Find where the given text appears and provide that cell's center as [X, Y] coordinate. 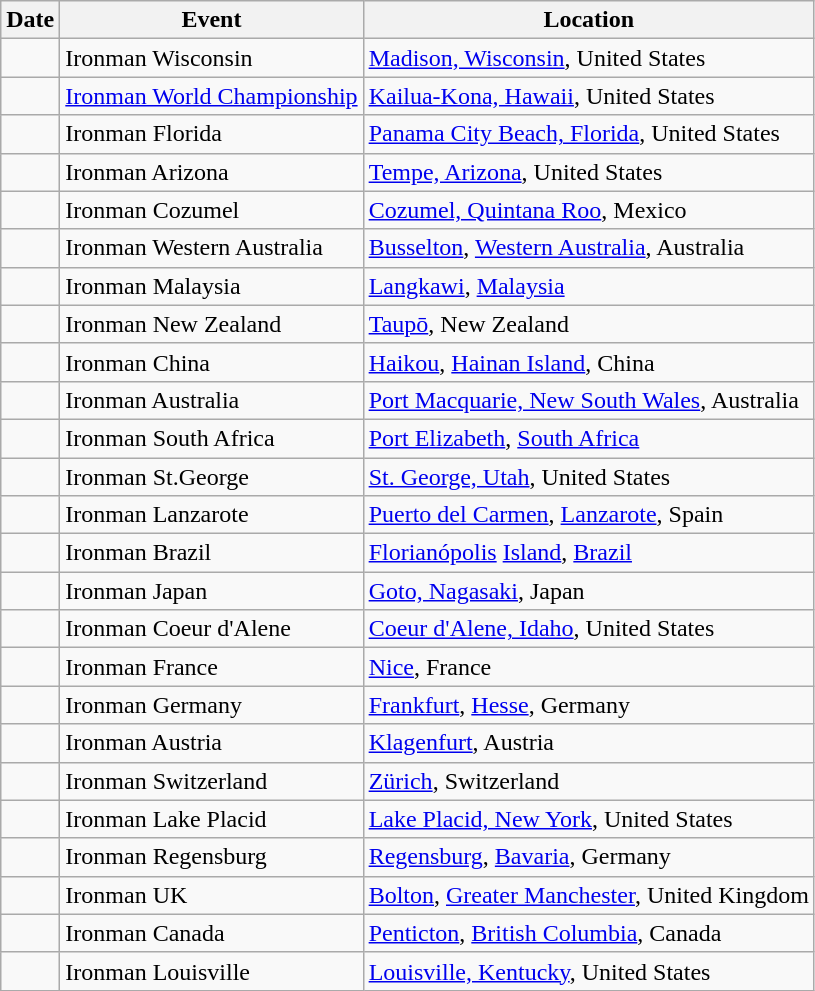
Ironman New Zealand [212, 324]
Kailua-Kona, Hawaii, United States [588, 96]
Port Elizabeth, South Africa [588, 438]
Louisville, Kentucky, United States [588, 971]
Ironman UK [212, 895]
Tempe, Arizona, United States [588, 172]
Ironman Lanzarote [212, 515]
Lake Placid, New York, United States [588, 819]
Nice, France [588, 667]
Ironman Arizona [212, 172]
Event [212, 20]
Ironman St.George [212, 477]
Bolton, Greater Manchester, United Kingdom [588, 895]
Ironman Austria [212, 743]
Ironman Louisville [212, 971]
Frankfurt, Hesse, Germany [588, 705]
Date [30, 20]
Taupō, New Zealand [588, 324]
Ironman South Africa [212, 438]
St. George, Utah, United States [588, 477]
Goto, Nagasaki, Japan [588, 591]
Ironman Regensburg [212, 857]
Ironman France [212, 667]
Regensburg, Bavaria, Germany [588, 857]
Ironman Western Australia [212, 248]
Cozumel, Quintana Roo, Mexico [588, 210]
Madison, Wisconsin, United States [588, 58]
Ironman Germany [212, 705]
Ironman Switzerland [212, 781]
Ironman Florida [212, 134]
Ironman Japan [212, 591]
Coeur d'Alene, Idaho, United States [588, 629]
Ironman Malaysia [212, 286]
Penticton, British Columbia, Canada [588, 933]
Haikou, Hainan Island, China [588, 362]
Port Macquarie, New South Wales, Australia [588, 400]
Panama City Beach, Florida, United States [588, 134]
Ironman Australia [212, 400]
Ironman Canada [212, 933]
Ironman Brazil [212, 553]
Zürich, Switzerland [588, 781]
Ironman Cozumel [212, 210]
Ironman Coeur d'Alene [212, 629]
Ironman Wisconsin [212, 58]
Langkawi, Malaysia [588, 286]
Klagenfurt, Austria [588, 743]
Ironman World Championship [212, 96]
Puerto del Carmen, Lanzarote, Spain [588, 515]
Ironman Lake Placid [212, 819]
Florianópolis Island, Brazil [588, 553]
Location [588, 20]
Busselton, Western Australia, Australia [588, 248]
Ironman China [212, 362]
